Find where the given text appears and provide that cell's center as [X, Y] coordinate. 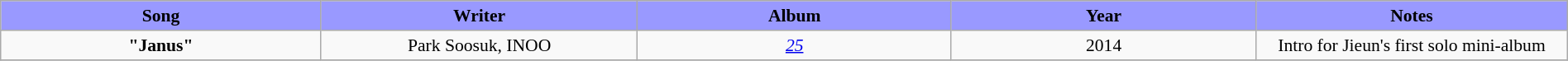
Writer [480, 16]
25 [795, 45]
2014 [1103, 45]
Park Soosuk, INOO [480, 45]
Year [1103, 16]
"Janus" [161, 45]
Intro for Jieun's first solo mini-album [1412, 45]
Song [161, 16]
Notes [1412, 16]
Album [795, 16]
